Pinpoint the cell where the given text exists, returning its [X, Y] midpoint coordinate. 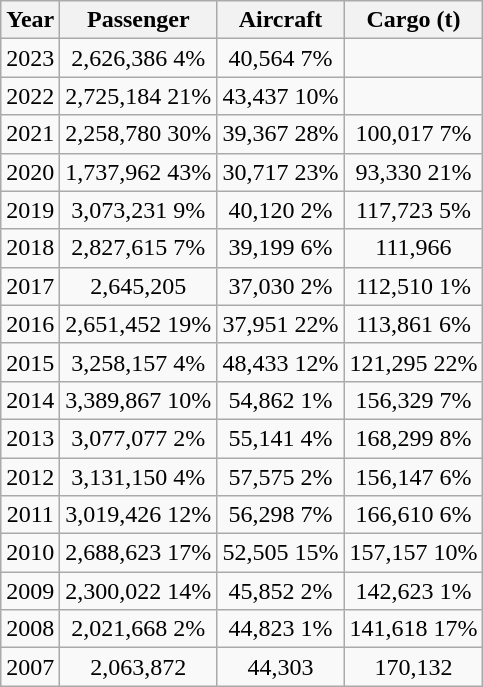
3,019,426 12% [138, 515]
43,437 10% [280, 96]
2008 [30, 629]
55,141 4% [280, 438]
117,723 5% [414, 210]
166,610 6% [414, 515]
2,645,205 [138, 286]
39,367 28% [280, 134]
2,626,386 4% [138, 58]
2012 [30, 477]
40,564 7% [280, 58]
157,157 10% [414, 553]
3,077,077 2% [138, 438]
2,651,452 19% [138, 324]
93,330 21% [414, 172]
2017 [30, 286]
2020 [30, 172]
3,258,157 4% [138, 362]
37,030 2% [280, 286]
3,131,150 4% [138, 477]
54,862 1% [280, 400]
Aircraft [280, 20]
2015 [30, 362]
2010 [30, 553]
2007 [30, 667]
2023 [30, 58]
2,688,623 17% [138, 553]
2013 [30, 438]
2,063,872 [138, 667]
57,575 2% [280, 477]
2022 [30, 96]
141,618 17% [414, 629]
2,258,780 30% [138, 134]
113,861 6% [414, 324]
2011 [30, 515]
100,017 7% [414, 134]
2,300,022 14% [138, 591]
1,737,962 43% [138, 172]
156,147 6% [414, 477]
112,510 1% [414, 286]
2,021,668 2% [138, 629]
44,303 [280, 667]
44,823 1% [280, 629]
52,505 15% [280, 553]
Cargo (t) [414, 20]
168,299 8% [414, 438]
111,966 [414, 248]
2021 [30, 134]
3,073,231 9% [138, 210]
2,725,184 21% [138, 96]
30,717 23% [280, 172]
2009 [30, 591]
2016 [30, 324]
39,199 6% [280, 248]
Passenger [138, 20]
2014 [30, 400]
56,298 7% [280, 515]
121,295 22% [414, 362]
37,951 22% [280, 324]
48,433 12% [280, 362]
40,120 2% [280, 210]
2019 [30, 210]
170,132 [414, 667]
156,329 7% [414, 400]
3,389,867 10% [138, 400]
45,852 2% [280, 591]
2018 [30, 248]
2,827,615 7% [138, 248]
Year [30, 20]
142,623 1% [414, 591]
